Find where the given text appears and provide that cell's center as [x, y] coordinate. 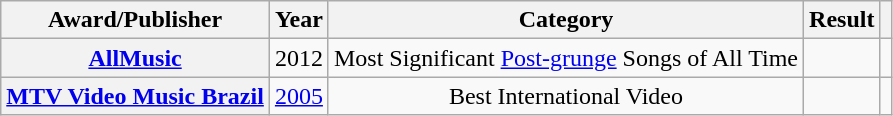
Award/Publisher [136, 20]
AllMusic [136, 58]
Result [842, 20]
MTV Video Music Brazil [136, 96]
2012 [298, 58]
Year [298, 20]
Category [566, 20]
Most Significant Post-grunge Songs of All Time [566, 58]
2005 [298, 96]
Best International Video [566, 96]
